From the cell containing the given text, extract its center point as (x, y) coordinate. 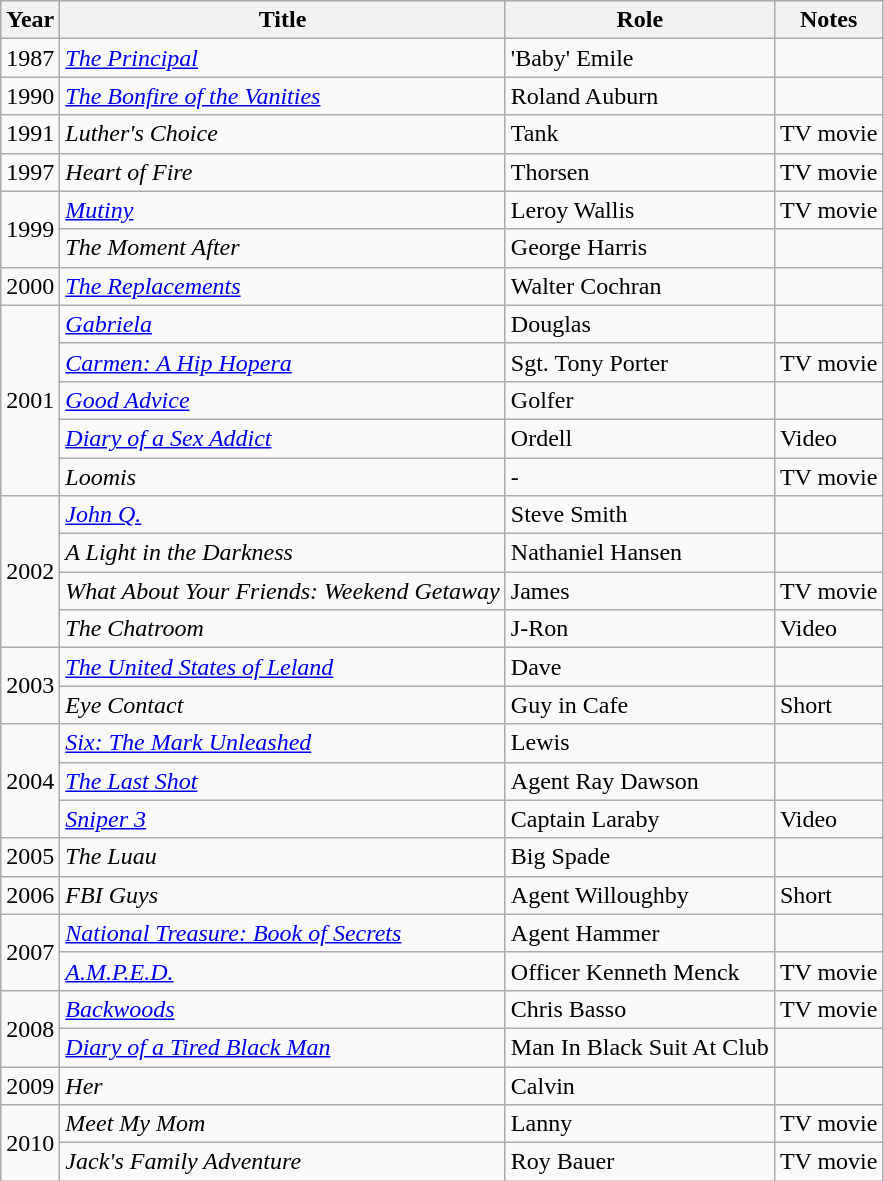
National Treasure: Book of Secrets (282, 933)
Jack's Family Adventure (282, 1162)
Meet My Mom (282, 1124)
Douglas (640, 324)
Thorsen (640, 172)
A.M.P.E.D. (282, 971)
A Light in the Darkness (282, 553)
Roy Bauer (640, 1162)
Agent Ray Dawson (640, 781)
Eye Contact (282, 705)
Sgt. Tony Porter (640, 362)
Lanny (640, 1124)
Ordell (640, 438)
Six: The Mark Unleashed (282, 743)
Diary of a Tired Black Man (282, 1047)
Sniper 3 (282, 819)
Her (282, 1085)
Man In Black Suit At Club (640, 1047)
Carmen: A Hip Hopera (282, 362)
2001 (30, 400)
The Last Shot (282, 781)
John Q. (282, 515)
2005 (30, 857)
George Harris (640, 248)
The Bonfire of the Vanities (282, 96)
Calvin (640, 1085)
Officer Kenneth Menck (640, 971)
2003 (30, 686)
2007 (30, 952)
Gabriela (282, 324)
Good Advice (282, 400)
The Moment After (282, 248)
2004 (30, 781)
J-Ron (640, 629)
1997 (30, 172)
Diary of a Sex Addict (282, 438)
Notes (828, 20)
James (640, 591)
Luther's Choice (282, 134)
The Principal (282, 58)
Chris Basso (640, 1009)
Mutiny (282, 210)
2002 (30, 572)
The Replacements (282, 286)
1990 (30, 96)
Tank (640, 134)
Captain Laraby (640, 819)
Lewis (640, 743)
Steve Smith (640, 515)
Title (282, 20)
The Chatroom (282, 629)
Heart of Fire (282, 172)
The Luau (282, 857)
Nathaniel Hansen (640, 553)
'Baby' Emile (640, 58)
Leroy Wallis (640, 210)
Year (30, 20)
2000 (30, 286)
1991 (30, 134)
Dave (640, 667)
2006 (30, 895)
1987 (30, 58)
Walter Cochran (640, 286)
What About Your Friends: Weekend Getaway (282, 591)
Backwoods (282, 1009)
The United States of Leland (282, 667)
Agent Hammer (640, 933)
Golfer (640, 400)
2010 (30, 1143)
- (640, 477)
FBI Guys (282, 895)
Agent Willoughby (640, 895)
1999 (30, 229)
Loomis (282, 477)
Role (640, 20)
2009 (30, 1085)
Guy in Cafe (640, 705)
Big Spade (640, 857)
Roland Auburn (640, 96)
2008 (30, 1028)
